Output the [x, y] coordinate of the center of the cell containing the given text.  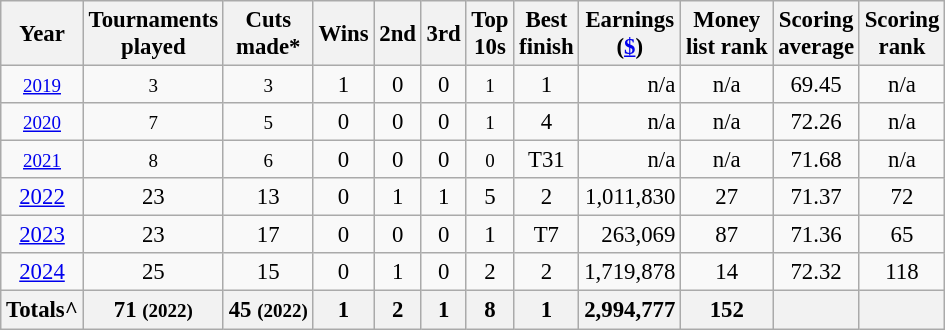
72.26 [816, 122]
1,719,878 [630, 273]
Earnings($) [630, 34]
2021 [42, 160]
13 [268, 197]
T31 [546, 160]
Scoringrank [902, 34]
Moneylist rank [727, 34]
4 [546, 122]
72 [902, 197]
87 [727, 235]
Tournaments played [153, 34]
Scoring average [816, 34]
6 [268, 160]
1,011,830 [630, 197]
Totals^ [42, 310]
2023 [42, 235]
71.37 [816, 197]
Top 10s [490, 34]
71 (2022) [153, 310]
2,994,777 [630, 310]
Best finish [546, 34]
2019 [42, 85]
7 [153, 122]
3rd [444, 34]
Wins [344, 34]
17 [268, 235]
Cuts made* [268, 34]
118 [902, 273]
72.32 [816, 273]
152 [727, 310]
14 [727, 273]
2024 [42, 273]
T7 [546, 235]
25 [153, 273]
2022 [42, 197]
71.68 [816, 160]
Year [42, 34]
65 [902, 235]
69.45 [816, 85]
2nd [398, 34]
15 [268, 273]
2020 [42, 122]
71.36 [816, 235]
27 [727, 197]
45 (2022) [268, 310]
263,069 [630, 235]
